For the text-containing cell, return its midpoint in [X, Y] coordinate format. 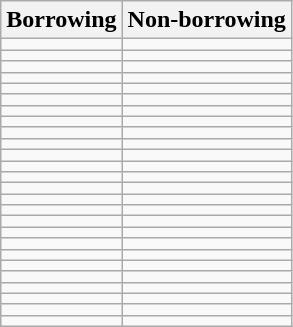
Borrowing [62, 20]
Non-borrowing [206, 20]
